Capture the cell that displays the provided text and extract its (x, y) central coordinate. 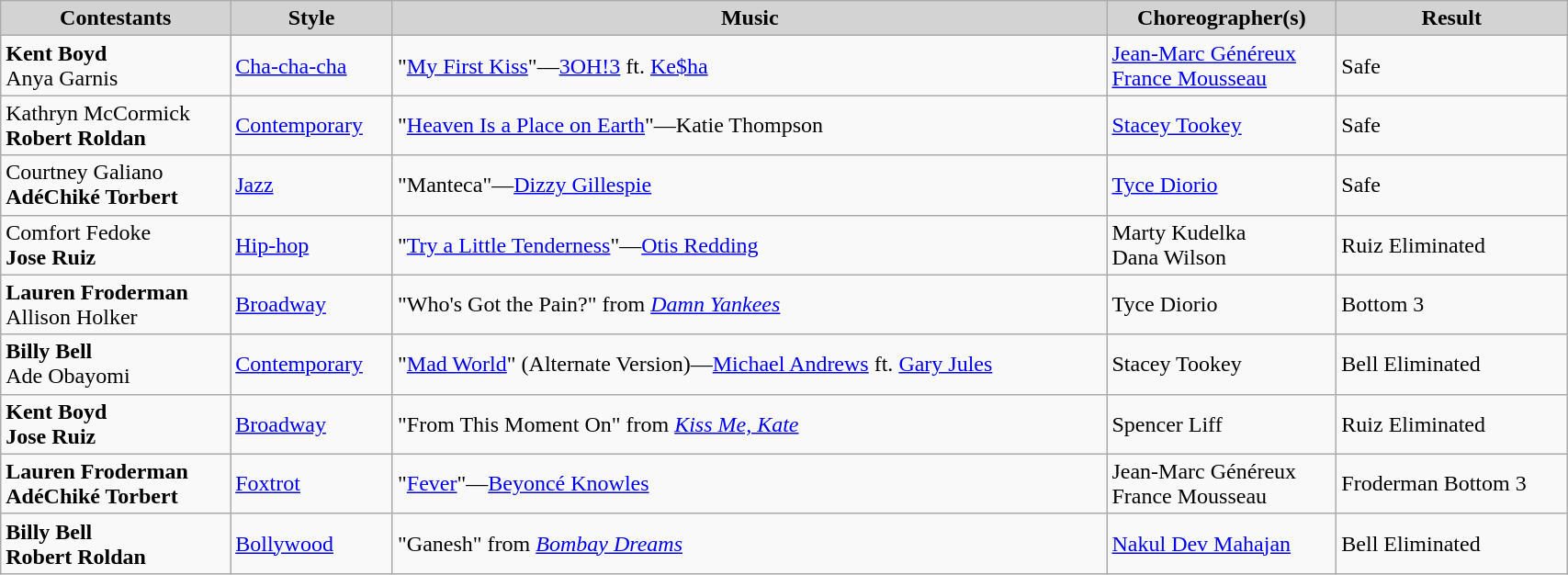
Froderman Bottom 3 (1451, 483)
"Ganesh" from Bombay Dreams (750, 544)
Courtney GalianoAdéChiké Torbert (116, 186)
Bottom 3 (1451, 305)
"Mad World" (Alternate Version)—Michael Andrews ft. Gary Jules (750, 364)
"My First Kiss"—3OH!3 ft. Ke$ha (750, 66)
Nakul Dev Mahajan (1222, 544)
Spencer Liff (1222, 424)
Cha-cha-cha (312, 66)
Music (750, 18)
"From This Moment On" from Kiss Me, Kate (750, 424)
Comfort FedokeJose Ruiz (116, 244)
Bollywood (312, 544)
Jazz (312, 186)
Choreographer(s) (1222, 18)
Contestants (116, 18)
"Fever"—Beyoncé Knowles (750, 483)
Foxtrot (312, 483)
Billy BellRobert Roldan (116, 544)
Lauren FrodermanAdéChiké Torbert (116, 483)
Result (1451, 18)
"Manteca"—Dizzy Gillespie (750, 186)
Marty KudelkaDana Wilson (1222, 244)
Hip-hop (312, 244)
Kent BoydJose Ruiz (116, 424)
Kent BoydAnya Garnis (116, 66)
Lauren FrodermanAllison Holker (116, 305)
"Try a Little Tenderness"—Otis Redding (750, 244)
Billy BellAde Obayomi (116, 364)
Kathryn McCormickRobert Roldan (116, 125)
"Who's Got the Pain?" from Damn Yankees (750, 305)
"Heaven Is a Place on Earth"—Katie Thompson (750, 125)
Style (312, 18)
